Detect which cell encompasses the target text, then output its [X, Y] center coordinate. 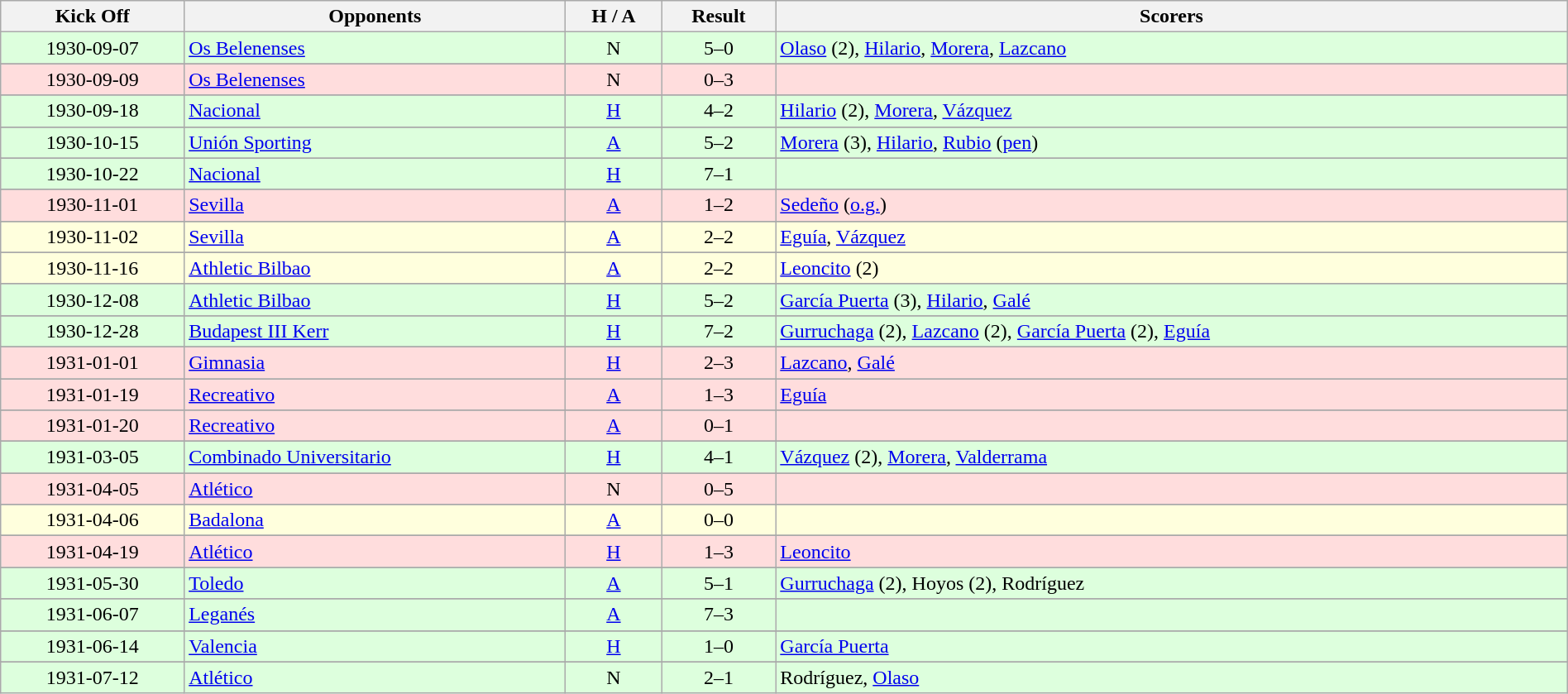
7–3 [719, 615]
0–1 [719, 426]
1930-09-07 [93, 48]
Hilario (2), Morera, Vázquez [1171, 111]
0–5 [719, 489]
Toledo [375, 583]
Leoncito (2) [1171, 268]
García Puerta [1171, 646]
1931-06-14 [93, 646]
1931-01-01 [93, 362]
Scorers [1171, 17]
4–2 [719, 111]
1931-06-07 [93, 615]
1930-12-28 [93, 331]
1931-07-12 [93, 677]
Combinado Universitario [375, 457]
Result [719, 17]
Rodríguez, Olaso [1171, 677]
Sedeño (o.g.) [1171, 205]
1930-11-01 [93, 205]
Gurruchaga (2), Lazcano (2), García Puerta (2), Eguía [1171, 331]
Eguía [1171, 395]
1930-11-16 [93, 268]
Gurruchaga (2), Hoyos (2), Rodríguez [1171, 583]
Leganés [375, 615]
H / A [614, 17]
1931-01-19 [93, 395]
4–1 [719, 457]
1930-11-02 [93, 237]
Unión Sporting [375, 142]
1931-01-20 [93, 426]
1–2 [719, 205]
Opponents [375, 17]
1930-12-08 [93, 299]
1930-09-09 [93, 79]
5–0 [719, 48]
Eguía, Vázquez [1171, 237]
2–1 [719, 677]
Valencia [375, 646]
Gimnasia [375, 362]
Leoncito [1171, 552]
1930-09-18 [93, 111]
1931-04-06 [93, 520]
5–1 [719, 583]
1–0 [719, 646]
2–3 [719, 362]
1930-10-15 [93, 142]
García Puerta (3), Hilario, Galé [1171, 299]
Vázquez (2), Morera, Valderrama [1171, 457]
7–2 [719, 331]
Budapest III Kerr [375, 331]
1931-03-05 [93, 457]
7–1 [719, 174]
Badalona [375, 520]
1931-04-05 [93, 489]
Morera (3), Hilario, Rubio (pen) [1171, 142]
Kick Off [93, 17]
1931-05-30 [93, 583]
Lazcano, Galé [1171, 362]
1931-04-19 [93, 552]
Olaso (2), Hilario, Morera, Lazcano [1171, 48]
1930-10-22 [93, 174]
0–3 [719, 79]
0–0 [719, 520]
